Determine the (X, Y) coordinate at the center of the cell enclosing the given text.  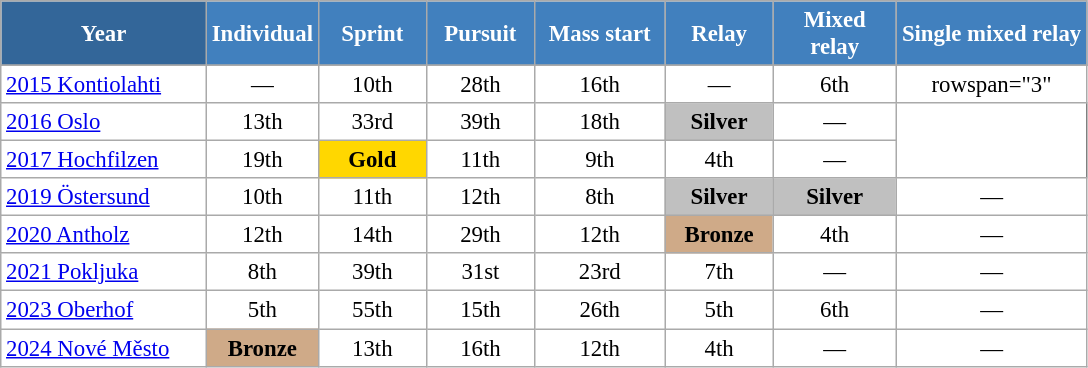
Mass start (600, 34)
7th (719, 273)
Relay (719, 34)
Mixed relay (834, 34)
19th (262, 160)
rowspan="3" (992, 85)
33rd (372, 122)
2023 Oberhof (104, 310)
31st (480, 273)
2016 Oslo (104, 122)
2020 Antholz (104, 235)
2021 Pokljuka (104, 273)
2019 Östersund (104, 197)
28th (480, 85)
Year (104, 34)
2017 Hochfilzen (104, 160)
2015 Kontiolahti (104, 85)
26th (600, 310)
Individual (262, 34)
23rd (600, 273)
18th (600, 122)
15th (480, 310)
Pursuit (480, 34)
Single mixed relay (992, 34)
29th (480, 235)
Gold (372, 160)
Sprint (372, 34)
2024 Nové Město (104, 348)
14th (372, 235)
9th (600, 160)
55th (372, 310)
